Detect which cell encompasses the target text, then output its [x, y] center coordinate. 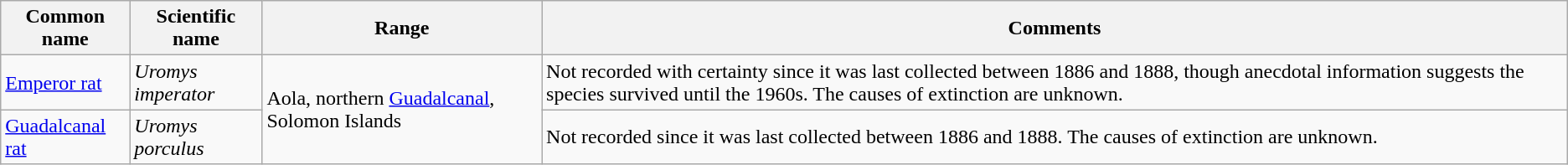
Emperor rat [65, 82]
Comments [1055, 28]
Scientific name [196, 28]
Not recorded since it was last collected between 1886 and 1888. The causes of extinction are unknown. [1055, 137]
Common name [65, 28]
Guadalcanal rat [65, 137]
Uromys porculus [196, 137]
Aola, northern Guadalcanal, Solomon Islands [402, 110]
Uromys imperator [196, 82]
Range [402, 28]
